Pinpoint the cell where the given text exists, returning its (X, Y) midpoint coordinate. 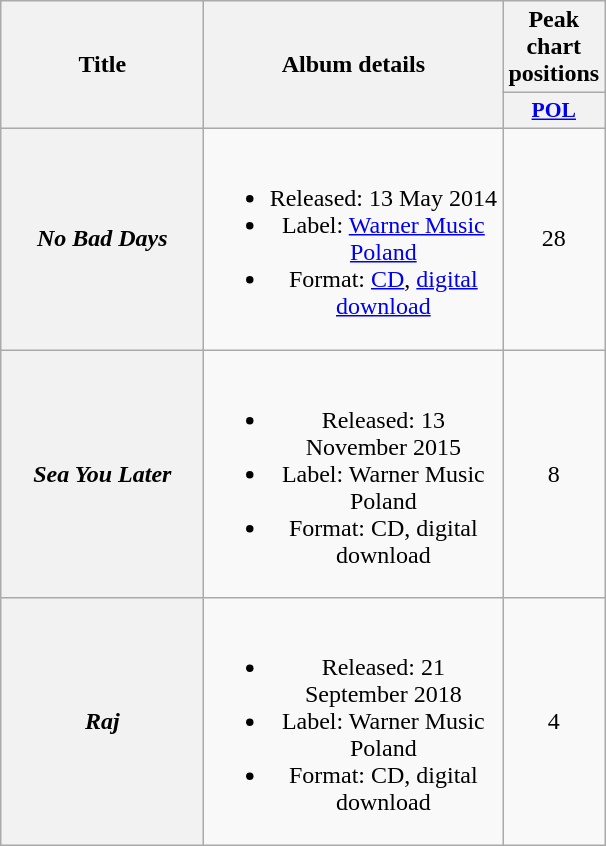
Sea You Later (102, 474)
No Bad Days (102, 238)
Released: 21 September 2018Label: Warner Music PolandFormat: CD, digital download (354, 722)
4 (554, 722)
28 (554, 238)
Released: 13 May 2014Label: Warner Music PolandFormat: CD, digital download (354, 238)
Released: 13 November 2015Label: Warner Music PolandFormat: CD, digital download (354, 474)
Title (102, 65)
Raj (102, 722)
POL (554, 111)
Peak chart positions (554, 47)
Album details (354, 65)
8 (554, 474)
